Provide the [x, y] coordinate of the cell's center where the given text is located.  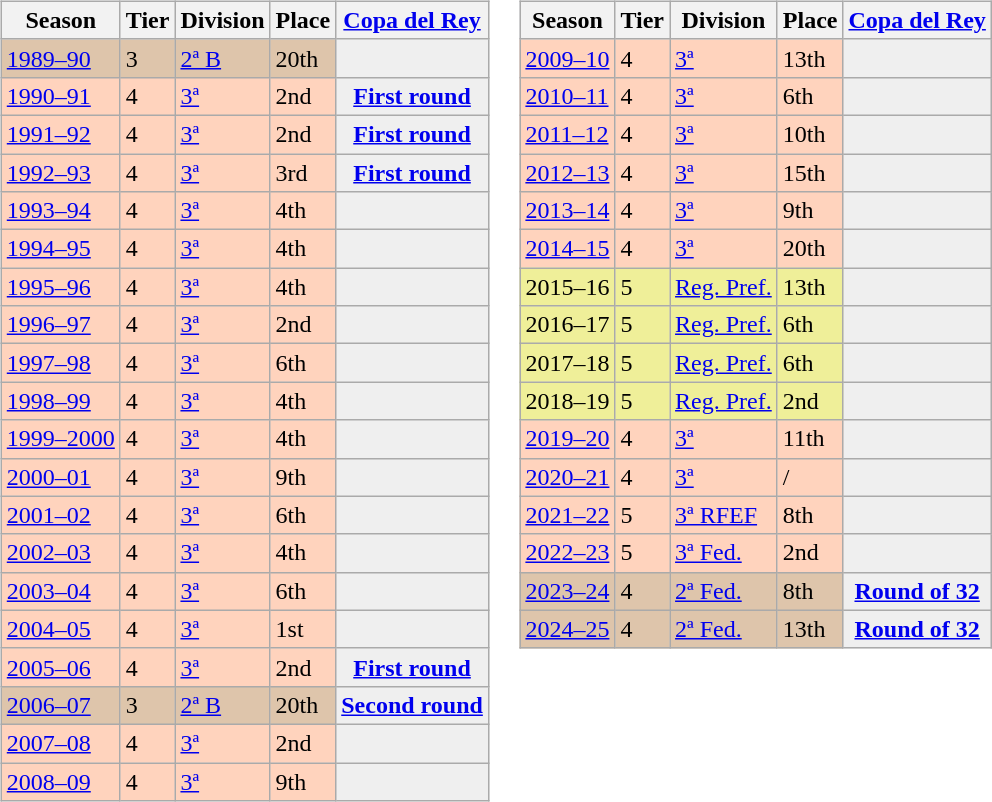
2021–22 [568, 515]
2006–07 [60, 705]
1991–92 [60, 134]
2017–18 [568, 363]
Second round [412, 705]
1998–99 [60, 401]
3rd [303, 173]
2002–03 [60, 553]
15th [810, 173]
2010–11 [568, 96]
2022–23 [568, 553]
1990–91 [60, 96]
2014–15 [568, 249]
1994–95 [60, 249]
2015–16 [568, 287]
2023–24 [568, 591]
1999–2000 [60, 439]
2005–06 [60, 667]
2011–12 [568, 134]
1992–93 [60, 173]
/ [810, 477]
2008–09 [60, 781]
2020–21 [568, 477]
2019–20 [568, 439]
1995–96 [60, 287]
1st [303, 629]
2012–13 [568, 173]
2001–02 [60, 515]
2004–05 [60, 629]
2000–01 [60, 477]
2016–17 [568, 325]
1993–94 [60, 211]
3ª RFEF [724, 515]
2007–08 [60, 743]
2024–25 [568, 629]
1997–98 [60, 363]
2018–19 [568, 401]
11th [810, 439]
3ª Fed. [724, 553]
1996–97 [60, 325]
2009–10 [568, 58]
2003–04 [60, 591]
1989–90 [60, 58]
10th [810, 134]
2013–14 [568, 211]
